Extract the (x, y) coordinate from the center of the cell holding the provided text.  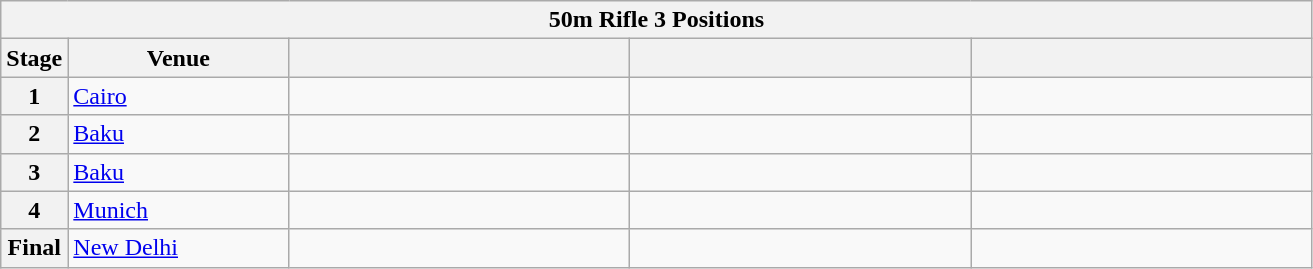
Munich (178, 210)
Venue (178, 58)
3 (34, 172)
Stage (34, 58)
Cairo (178, 96)
2 (34, 134)
New Delhi (178, 248)
1 (34, 96)
4 (34, 210)
50m Rifle 3 Positions (656, 20)
Final (34, 248)
